Detect which cell encompasses the target text, then output its [X, Y] center coordinate. 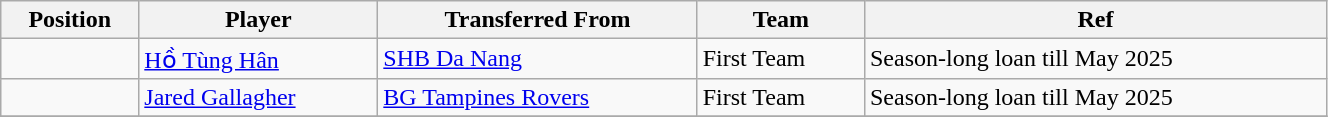
Position [70, 20]
BG Tampines Rovers [538, 97]
Team [780, 20]
Ref [1095, 20]
Jared Gallagher [258, 97]
Hồ Tùng Hân [258, 59]
Player [258, 20]
SHB Da Nang [538, 59]
Transferred From [538, 20]
